Capture the cell that displays the provided text and extract its [x, y] central coordinate. 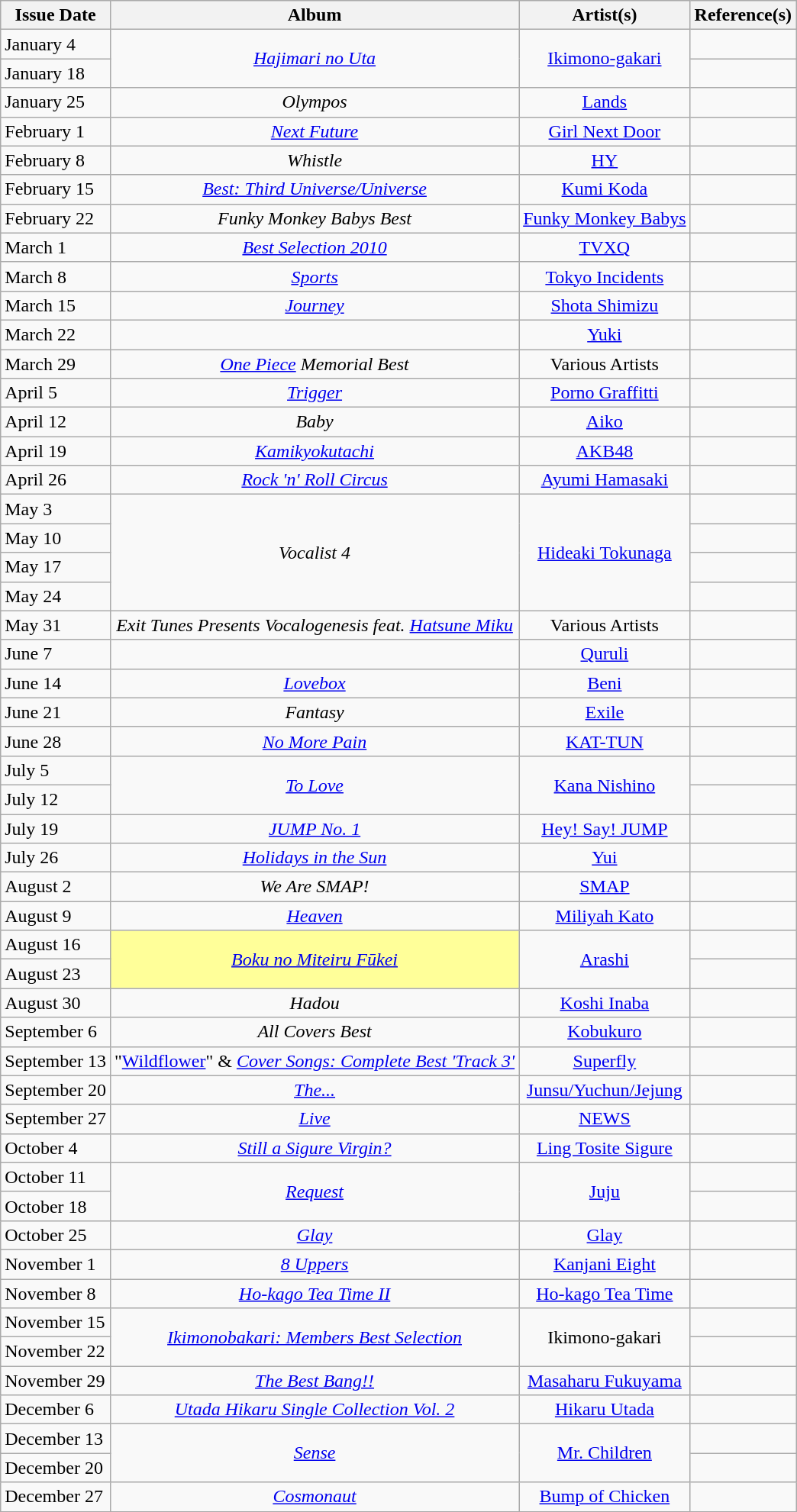
Ho-kago Tea Time II [315, 1294]
NEWS [605, 1119]
8 Uppers [315, 1264]
October 4 [56, 1148]
June 21 [56, 712]
August 16 [56, 945]
February 1 [56, 131]
July 12 [56, 799]
Quruli [605, 654]
January 25 [56, 102]
Best Selection 2010 [315, 247]
Girl Next Door [605, 131]
The Best Bang!! [315, 1381]
SMAP [605, 887]
Journey [315, 305]
"Wildflower" & Cover Songs: Complete Best 'Track 3' [315, 1061]
Shota Shimizu [605, 305]
October 18 [56, 1206]
Lands [605, 102]
To Love [315, 785]
July 19 [56, 828]
February 22 [56, 218]
August 2 [56, 887]
Juju [605, 1191]
December 6 [56, 1410]
KAT-TUN [605, 741]
TVXQ [605, 247]
Hadou [315, 1003]
We Are SMAP! [315, 887]
Mr. Children [605, 1453]
Koshi Inaba [605, 1003]
Whistle [315, 160]
Exile [605, 712]
Holidays in the Sun [315, 858]
Reference(s) [744, 15]
Cosmonaut [315, 1497]
July 26 [56, 858]
January 4 [56, 44]
The... [315, 1090]
April 19 [56, 451]
February 8 [56, 160]
January 18 [56, 73]
November 8 [56, 1294]
Miliyah Kato [605, 916]
April 26 [56, 480]
HY [605, 160]
Heaven [315, 916]
Kamikyokutachi [315, 451]
Issue Date [56, 15]
Kobukuro [605, 1032]
Live [315, 1119]
Fantasy [315, 712]
Utada Hikaru Single Collection Vol. 2 [315, 1410]
Exit Tunes Presents Vocalogenesis feat. Hatsune Miku [315, 625]
November 29 [56, 1381]
April 12 [56, 422]
September 27 [56, 1119]
Yui [605, 858]
Artist(s) [605, 15]
March 22 [56, 334]
Ling Tosite Sigure [605, 1148]
August 9 [56, 916]
Ayumi Hamasaki [605, 480]
December 13 [56, 1439]
Vocalist 4 [315, 553]
Ikimonobakari: Members Best Selection [315, 1337]
Tokyo Incidents [605, 276]
August 23 [56, 974]
Still a Sigure Virgin? [315, 1148]
Trigger [315, 393]
August 30 [56, 1003]
November 1 [56, 1264]
May 24 [56, 596]
Ho-kago Tea Time [605, 1294]
March 8 [56, 276]
Baby [315, 422]
Junsu/Yuchun/Jejung [605, 1090]
May 3 [56, 509]
September 20 [56, 1090]
Bump of Chicken [605, 1497]
May 17 [56, 567]
Funky Monkey Babys Best [315, 218]
One Piece Memorial Best [315, 364]
Funky Monkey Babys [605, 218]
June 14 [56, 683]
June 7 [56, 654]
AKB48 [605, 451]
Hikaru Utada [605, 1410]
September 6 [56, 1032]
Kumi Koda [605, 189]
Lovebox [315, 683]
Olympos [315, 102]
Beni [605, 683]
No More Pain [315, 741]
Hey! Say! JUMP [605, 828]
September 13 [56, 1061]
Boku no Miteiru Fūkei [315, 959]
Next Future [315, 131]
Yuki [605, 334]
Arashi [605, 959]
October 25 [56, 1235]
Kana Nishino [605, 785]
November 15 [56, 1323]
Album [315, 15]
February 15 [56, 189]
March 29 [56, 364]
May 31 [56, 625]
JUMP No. 1 [315, 828]
October 11 [56, 1177]
July 5 [56, 770]
Hajimari no Uta [315, 59]
April 5 [56, 393]
Hideaki Tokunaga [605, 553]
December 20 [56, 1468]
May 10 [56, 538]
November 22 [56, 1352]
March 1 [56, 247]
March 15 [56, 305]
Sense [315, 1453]
Superfly [605, 1061]
Masaharu Fukuyama [605, 1381]
Rock 'n' Roll Circus [315, 480]
Sports [315, 276]
Request [315, 1191]
All Covers Best [315, 1032]
December 27 [56, 1497]
Kanjani Eight [605, 1264]
June 28 [56, 741]
Porno Graffitti [605, 393]
Best: Third Universe/Universe [315, 189]
Aiko [605, 422]
